Identify which cell holds the provided text, then report its (x, y) central coordinate. 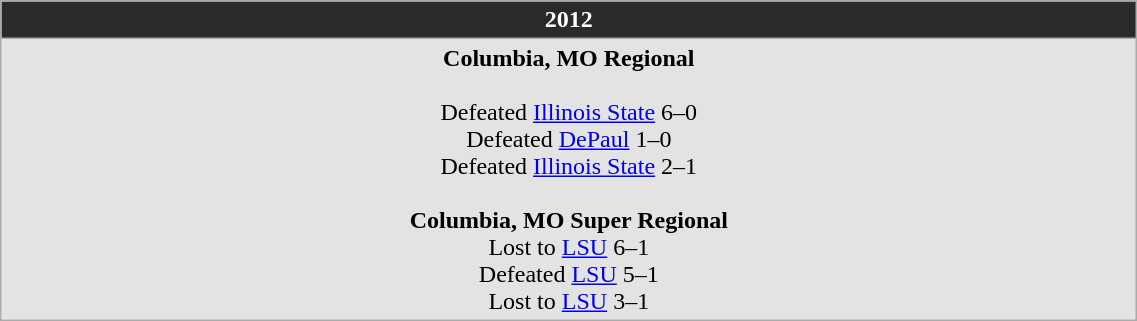
2012 (569, 20)
